Output the [x, y] coordinate of the center of the cell containing the given text.  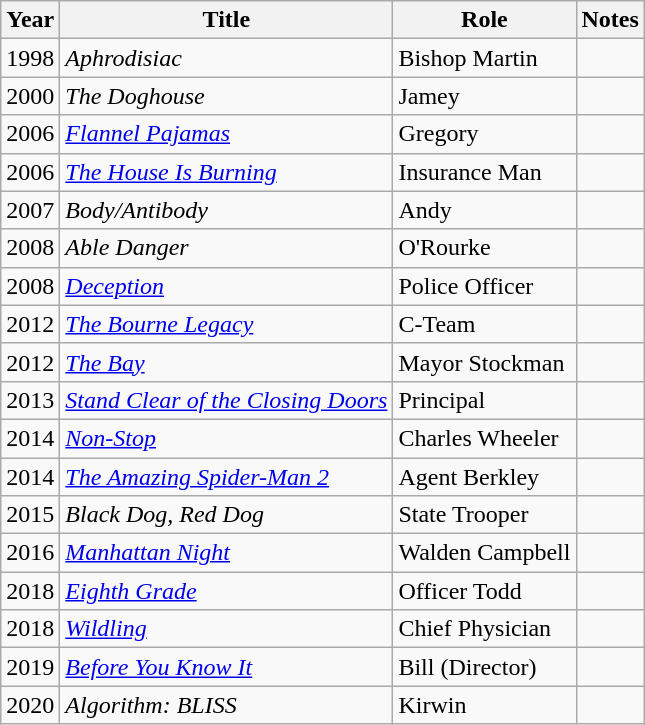
Walden Campbell [484, 553]
Aphrodisiac [226, 58]
State Trooper [484, 515]
2013 [30, 400]
The Bourne Legacy [226, 324]
Flannel Pajamas [226, 134]
Charles Wheeler [484, 438]
Bishop Martin [484, 58]
Chief Physician [484, 629]
Police Officer [484, 286]
Year [30, 20]
1998 [30, 58]
2020 [30, 705]
Andy [484, 210]
Gregory [484, 134]
C-Team [484, 324]
The House Is Burning [226, 172]
Kirwin [484, 705]
2015 [30, 515]
Stand Clear of the Closing Doors [226, 400]
Non-Stop [226, 438]
2007 [30, 210]
The Bay [226, 362]
Before You Know It [226, 667]
2000 [30, 96]
Mayor Stockman [484, 362]
Body/Antibody [226, 210]
Principal [484, 400]
Bill (Director) [484, 667]
Eighth Grade [226, 591]
Officer Todd [484, 591]
Jamey [484, 96]
O'Rourke [484, 248]
Able Danger [226, 248]
Algorithm: BLISS [226, 705]
Black Dog, Red Dog [226, 515]
Insurance Man [484, 172]
The Doghouse [226, 96]
The Amazing Spider-Man 2 [226, 477]
Role [484, 20]
2019 [30, 667]
Deception [226, 286]
Agent Berkley [484, 477]
Manhattan Night [226, 553]
Title [226, 20]
Wildling [226, 629]
Notes [610, 20]
2016 [30, 553]
